Find where the given text appears and provide that cell's center as (X, Y) coordinate. 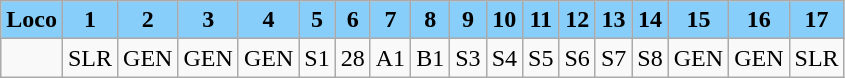
9 (468, 20)
28 (352, 58)
16 (759, 20)
8 (430, 20)
6 (352, 20)
S8 (650, 58)
14 (650, 20)
B1 (430, 58)
10 (504, 20)
11 (541, 20)
12 (577, 20)
3 (208, 20)
17 (816, 20)
S6 (577, 58)
13 (613, 20)
4 (268, 20)
S3 (468, 58)
S1 (317, 58)
1 (90, 20)
S7 (613, 58)
Loco (32, 20)
A1 (390, 58)
2 (148, 20)
7 (390, 20)
S4 (504, 58)
5 (317, 20)
S5 (541, 58)
15 (698, 20)
